Return the [X, Y] coordinate for the center point of the cell that contains the specified text.  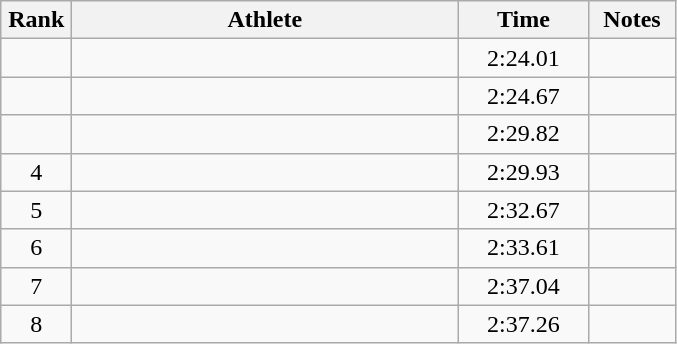
2:37.04 [524, 286]
2:29.82 [524, 134]
2:29.93 [524, 172]
4 [36, 172]
6 [36, 248]
5 [36, 210]
Athlete [265, 20]
2:37.26 [524, 324]
8 [36, 324]
Time [524, 20]
2:24.67 [524, 96]
2:24.01 [524, 58]
2:33.61 [524, 248]
Rank [36, 20]
7 [36, 286]
2:32.67 [524, 210]
Notes [632, 20]
